From the cell containing the given text, extract its center point as (x, y) coordinate. 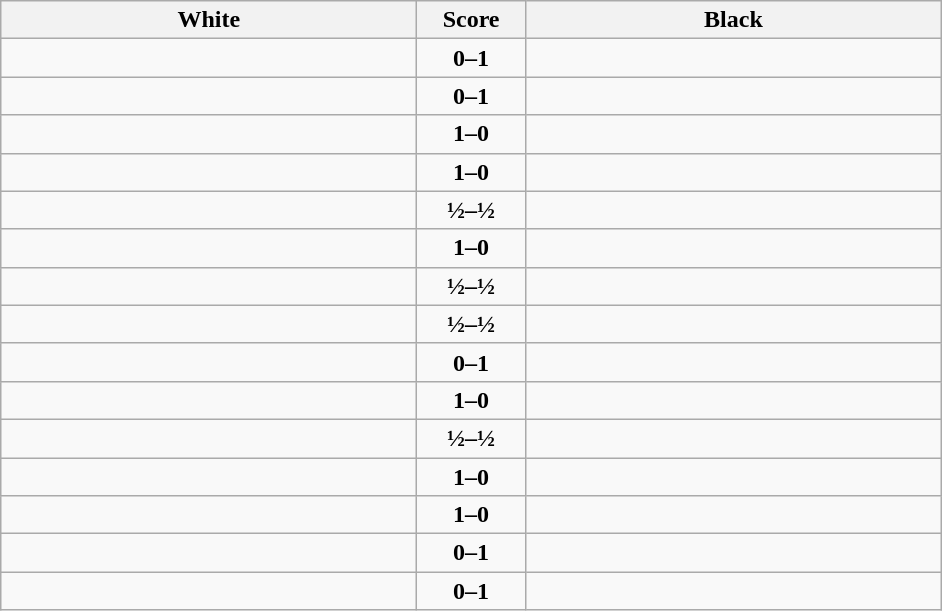
Score (472, 20)
Black (733, 20)
White (209, 20)
